Identify which cell holds the provided text, then report its [X, Y] central coordinate. 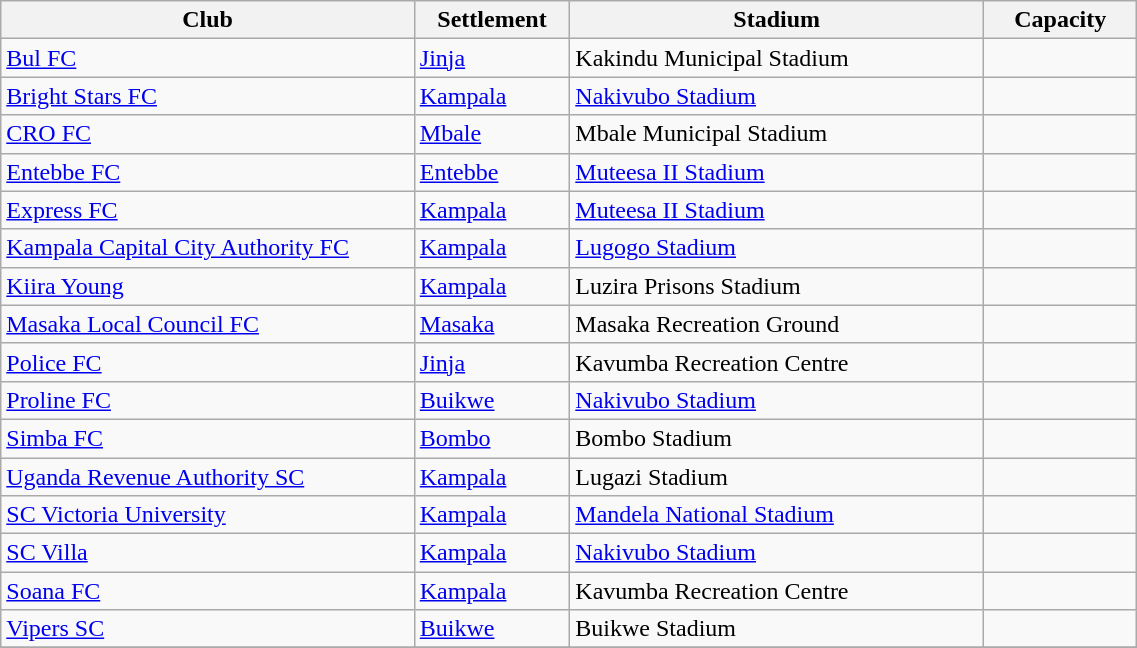
Mbale Municipal Stadium [777, 134]
Entebbe [492, 172]
Masaka Recreation Ground [777, 324]
CRO FC [208, 134]
Mandela National Stadium [777, 515]
Settlement [492, 20]
Police FC [208, 362]
Luzira Prisons Stadium [777, 286]
Uganda Revenue Authority SC [208, 477]
Proline FC [208, 400]
Buikwe Stadium [777, 629]
Masaka Local Council FC [208, 324]
Bombo [492, 438]
Lugazi Stadium [777, 477]
Vipers SC [208, 629]
Kampala Capital City Authority FC [208, 248]
Bombo Stadium [777, 438]
Kiira Young [208, 286]
Bright Stars FC [208, 96]
SC Villa [208, 553]
Mbale [492, 134]
Bul FC [208, 58]
Masaka [492, 324]
Soana FC [208, 591]
Entebbe FC [208, 172]
Stadium [777, 20]
Lugogo Stadium [777, 248]
Kakindu Municipal Stadium [777, 58]
Capacity [1060, 20]
Club [208, 20]
Simba FC [208, 438]
SC Victoria University [208, 515]
Express FC [208, 210]
